Scan for the cell matching the given text and deliver its (X, Y) coordinate at center. 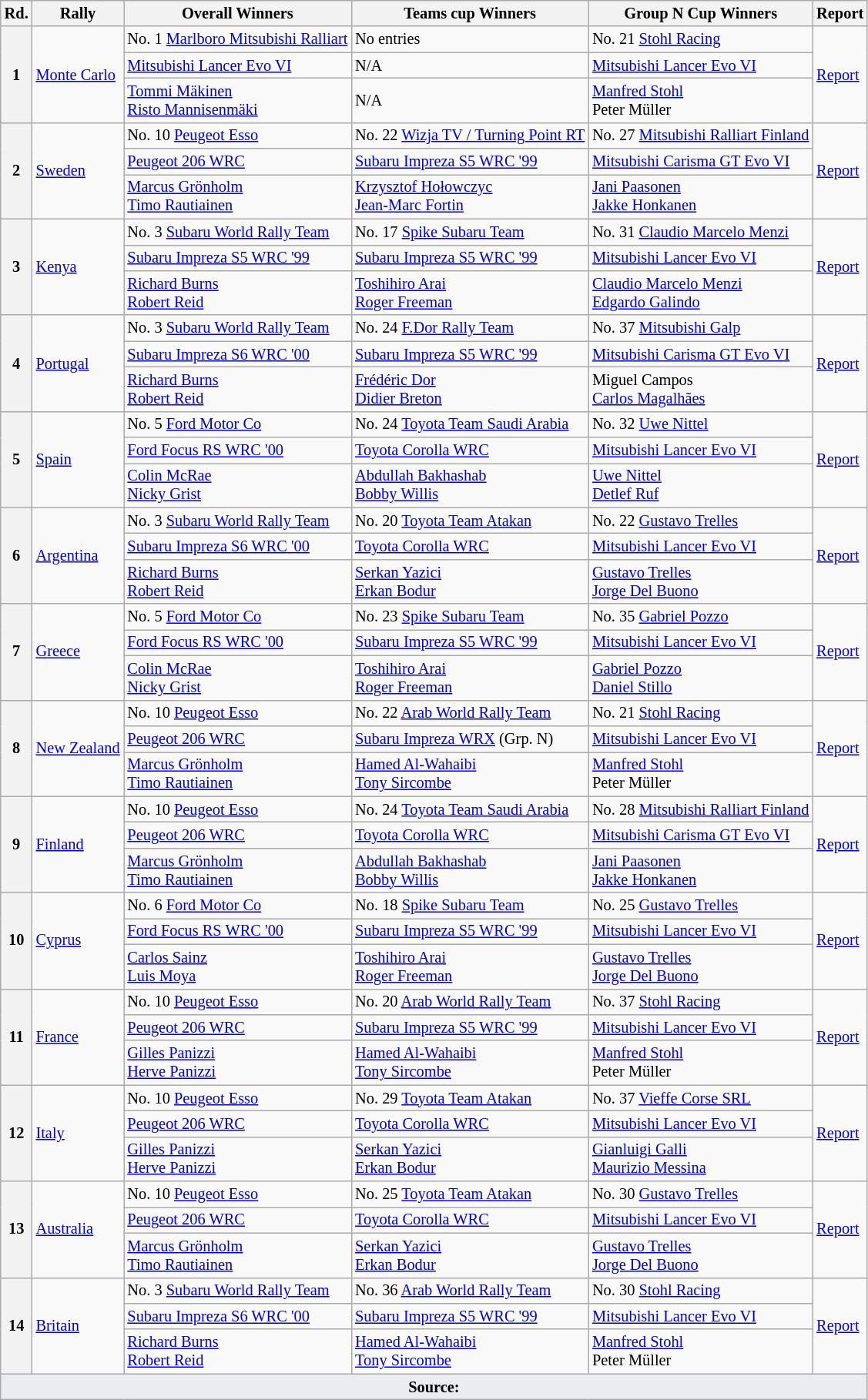
Australia (79, 1229)
10 (17, 941)
Rally (79, 13)
New Zealand (79, 749)
Krzysztof Hołowczyc Jean-Marc Fortin (470, 196)
Portugal (79, 363)
No. 37 Stohl Racing (701, 1002)
5 (17, 459)
No. 20 Toyota Team Atakan (470, 521)
No. 31 Claudio Marcelo Menzi (701, 232)
Uwe Nittel Detlef Ruf (701, 485)
Spain (79, 459)
Teams cup Winners (470, 13)
2 (17, 171)
No. 28 Mitsubishi Ralliart Finland (701, 809)
No. 22 Wizja TV / Turning Point RT (470, 136)
Cyprus (79, 941)
Italy (79, 1134)
Argentina (79, 556)
No. 37 Mitsubishi Galp (701, 328)
No. 27 Mitsubishi Ralliart Finland (701, 136)
Kenya (79, 266)
No. 37 Vieffe Corse SRL (701, 1098)
Monte Carlo (79, 74)
Rd. (17, 13)
Miguel Campos Carlos Magalhães (701, 389)
4 (17, 363)
No. 18 Spike Subaru Team (470, 906)
Overall Winners (237, 13)
6 (17, 556)
No. 20 Arab World Rally Team (470, 1002)
No. 32 Uwe Nittel (701, 424)
No. 29 Toyota Team Atakan (470, 1098)
12 (17, 1134)
No. 22 Gustavo Trelles (701, 521)
Greece (79, 651)
Finland (79, 844)
No. 35 Gabriel Pozzo (701, 617)
France (79, 1037)
13 (17, 1229)
No entries (470, 39)
Sweden (79, 171)
8 (17, 749)
Subaru Impreza WRX (Grp. N) (470, 739)
14 (17, 1326)
7 (17, 651)
Gianluigi Galli Maurizio Messina (701, 1159)
9 (17, 844)
Carlos Sainz Luis Moya (237, 966)
No. 30 Stohl Racing (701, 1291)
1 (17, 74)
Group N Cup Winners (701, 13)
Gabriel Pozzo Daniel Stillo (701, 678)
No. 25 Gustavo Trelles (701, 906)
No. 30 Gustavo Trelles (701, 1194)
No. 6 Ford Motor Co (237, 906)
Frédéric Dor Didier Breton (470, 389)
No. 25 Toyota Team Atakan (470, 1194)
11 (17, 1037)
No. 24 F.Dor Rally Team (470, 328)
No. 17 Spike Subaru Team (470, 232)
No. 23 Spike Subaru Team (470, 617)
Tommi Mäkinen Risto Mannisenmäki (237, 100)
No. 22 Arab World Rally Team (470, 713)
No. 36 Arab World Rally Team (470, 1291)
Source: (434, 1387)
Britain (79, 1326)
No. 1 Marlboro Mitsubishi Ralliart (237, 39)
3 (17, 266)
Claudio Marcelo Menzi Edgardo Galindo (701, 293)
